Return the (X, Y) coordinate for the center point of the cell that contains the specified text.  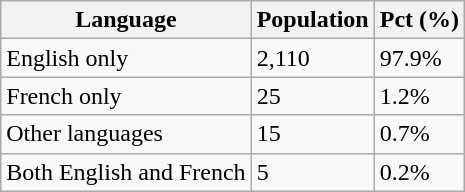
2,110 (312, 58)
Both English and French (126, 172)
5 (312, 172)
Pct (%) (419, 20)
Population (312, 20)
97.9% (419, 58)
French only (126, 96)
Other languages (126, 134)
English only (126, 58)
15 (312, 134)
1.2% (419, 96)
Language (126, 20)
25 (312, 96)
0.7% (419, 134)
0.2% (419, 172)
